For the text-containing cell, return its midpoint in [x, y] coordinate format. 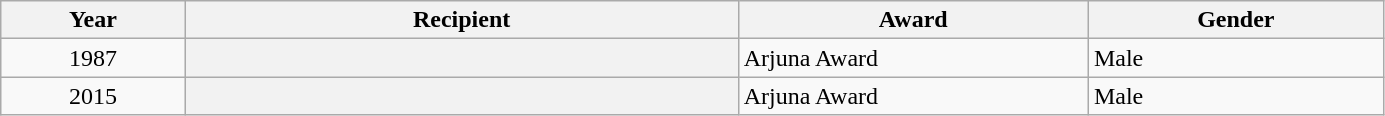
2015 [93, 96]
Gender [1236, 20]
Award [913, 20]
Recipient [462, 20]
1987 [93, 58]
Year [93, 20]
